Extract the [x, y] coordinate from the center of the cell holding the provided text.  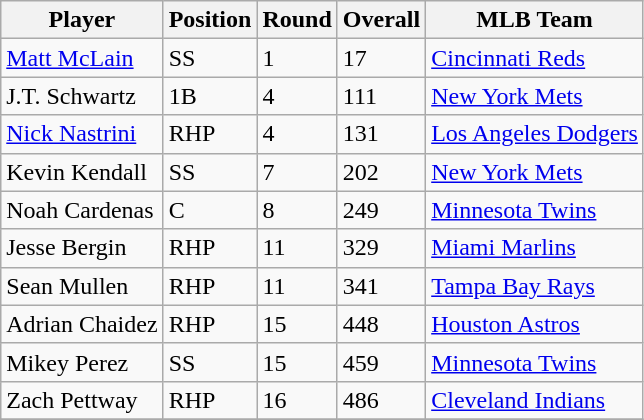
459 [381, 362]
Houston Astros [535, 324]
Tampa Bay Rays [535, 286]
341 [381, 286]
Kevin Kendall [82, 172]
Zach Pettway [82, 400]
C [210, 210]
MLB Team [535, 20]
329 [381, 248]
Adrian Chaidez [82, 324]
Miami Marlins [535, 248]
Nick Nastrini [82, 134]
Sean Mullen [82, 286]
Matt McLain [82, 58]
8 [297, 210]
Noah Cardenas [82, 210]
Mikey Perez [82, 362]
Jesse Bergin [82, 248]
Cleveland Indians [535, 400]
J.T. Schwartz [82, 96]
17 [381, 58]
7 [297, 172]
486 [381, 400]
202 [381, 172]
Cincinnati Reds [535, 58]
Position [210, 20]
111 [381, 96]
1B [210, 96]
131 [381, 134]
1 [297, 58]
Round [297, 20]
249 [381, 210]
448 [381, 324]
16 [297, 400]
Los Angeles Dodgers [535, 134]
Player [82, 20]
Overall [381, 20]
